Extract the (X, Y) coordinate from the center of the cell holding the provided text.  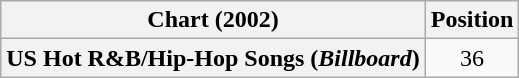
36 (472, 58)
Chart (2002) (213, 20)
Position (472, 20)
US Hot R&B/Hip-Hop Songs (Billboard) (213, 58)
